Scan for the cell matching the given text and deliver its [x, y] coordinate at center. 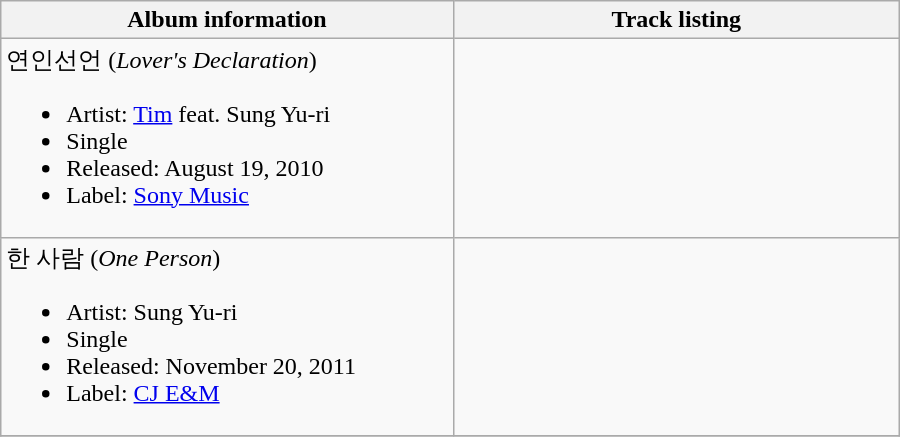
연인선언 (Lover's Declaration)Artist: Tim feat. Sung Yu-riSingleReleased: August 19, 2010Label: Sony Music [227, 138]
한 사람 (One Person)Artist: Sung Yu-riSingleReleased: November 20, 2011Label: CJ E&M [227, 336]
Track listing [676, 20]
Album information [227, 20]
